Detect which cell encompasses the target text, then output its [x, y] center coordinate. 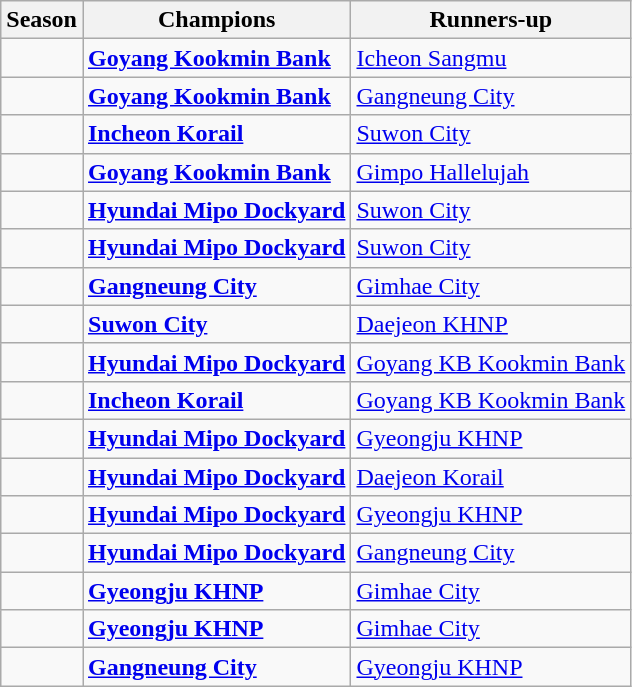
Daejeon KHNP [491, 324]
Runners-up [491, 20]
Season [42, 20]
Icheon Sangmu [491, 58]
Champions [216, 20]
Daejeon Korail [491, 477]
Gimpo Hallelujah [491, 172]
